Pinpoint the cell where the given text exists, returning its (X, Y) midpoint coordinate. 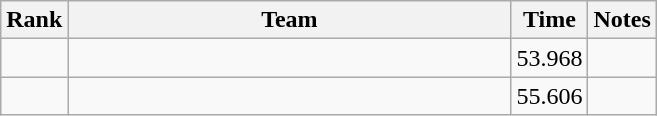
Notes (622, 20)
Team (290, 20)
55.606 (550, 96)
Time (550, 20)
Rank (34, 20)
53.968 (550, 58)
